Scan for the cell matching the given text and deliver its (x, y) coordinate at center. 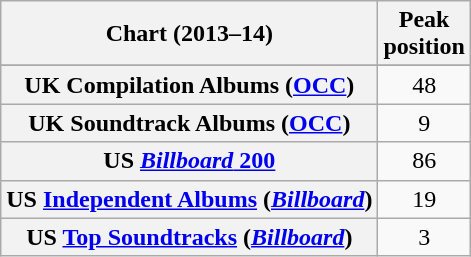
9 (424, 123)
86 (424, 161)
3 (424, 237)
48 (424, 85)
UK Compilation Albums (OCC) (190, 85)
19 (424, 199)
UK Soundtrack Albums (OCC) (190, 123)
US Independent Albums (Billboard) (190, 199)
Chart (2013–14) (190, 34)
Peakposition (424, 34)
US Top Soundtracks (Billboard) (190, 237)
US Billboard 200 (190, 161)
